For the text-containing cell, return its midpoint in (x, y) coordinate format. 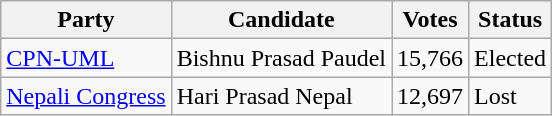
Bishnu Prasad Paudel (281, 58)
15,766 (430, 58)
Hari Prasad Nepal (281, 96)
Lost (510, 96)
Nepali Congress (86, 96)
Party (86, 20)
Votes (430, 20)
CPN-UML (86, 58)
12,697 (430, 96)
Candidate (281, 20)
Elected (510, 58)
Status (510, 20)
